Output the [x, y] coordinate of the center of the cell containing the given text.  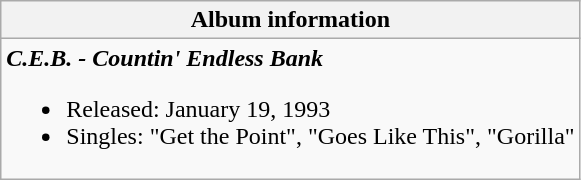
Album information [290, 20]
C.E.B. - Countin' Endless BankReleased: January 19, 1993Singles: "Get the Point", "Goes Like This", "Gorilla" [290, 109]
